Return (x, y) of the center of cell containing provided text 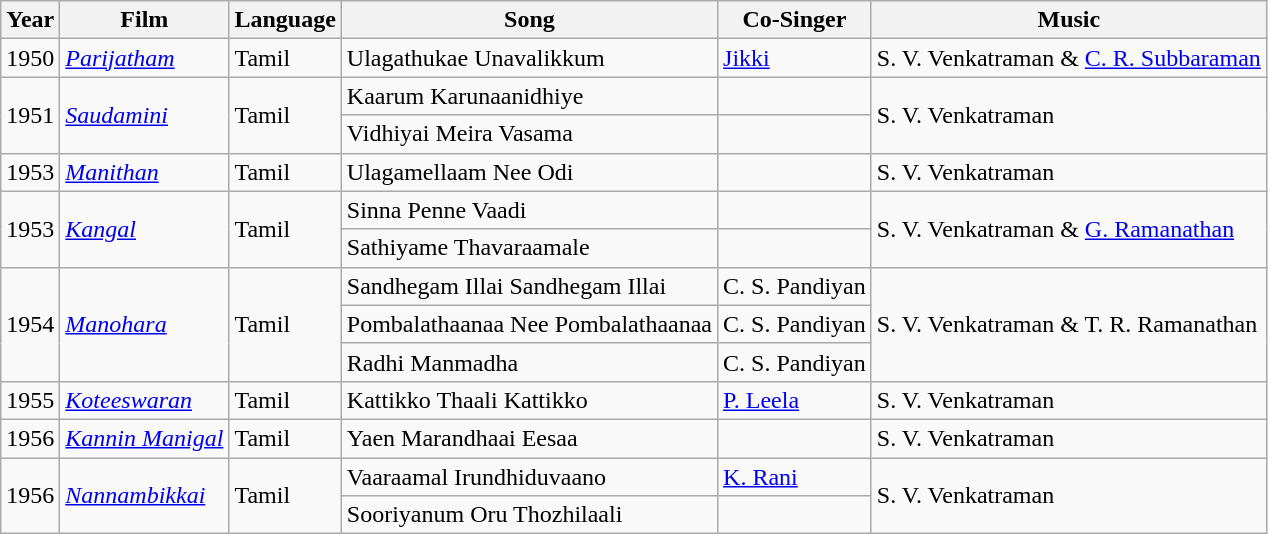
Sooriyanum Oru Thozhilaali (529, 515)
S. V. Venkatraman & G. Ramanathan (1068, 229)
Sinna Penne Vaadi (529, 210)
Kangal (144, 229)
Kannin Manigal (144, 438)
1955 (30, 400)
Yaen Marandhaai Eesaa (529, 438)
Koteeswaran (144, 400)
Radhi Manmadha (529, 362)
Music (1068, 20)
Co-Singer (795, 20)
S. V. Venkatraman & T. R. Ramanathan (1068, 324)
Ulagathukae Unavalikkum (529, 58)
1954 (30, 324)
S. V. Venkatraman & C. R. Subbaraman (1068, 58)
Sathiyame Thavaraamale (529, 248)
1950 (30, 58)
Ulagamellaam Nee Odi (529, 172)
Pombalathaanaa Nee Pombalathaanaa (529, 324)
Parijatham (144, 58)
Manithan (144, 172)
Saudamini (144, 115)
Manohara (144, 324)
K. Rani (795, 477)
Nannambikkai (144, 496)
Kaarum Karunaanidhiye (529, 96)
Language (285, 20)
Sandhegam Illai Sandhegam Illai (529, 286)
Jikki (795, 58)
1951 (30, 115)
Vidhiyai Meira Vasama (529, 134)
Vaaraamal Irundhiduvaano (529, 477)
Year (30, 20)
Film (144, 20)
P. Leela (795, 400)
Kattikko Thaali Kattikko (529, 400)
Song (529, 20)
